Output the (x, y) coordinate of the center of the cell containing the given text.  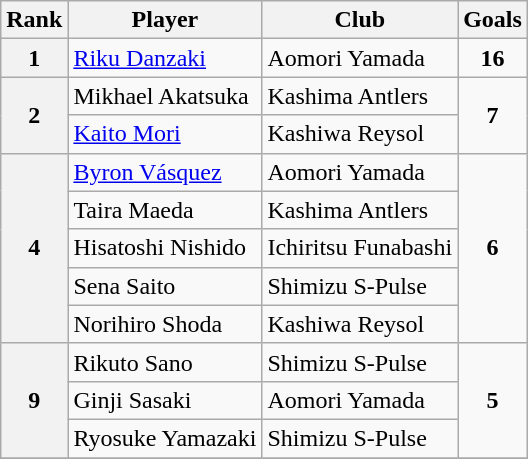
9 (34, 400)
6 (493, 248)
Taira Maeda (165, 210)
16 (493, 58)
4 (34, 248)
Byron Vásquez (165, 172)
Rank (34, 20)
5 (493, 400)
Player (165, 20)
Sena Saito (165, 286)
1 (34, 58)
Ginji Sasaki (165, 400)
Norihiro Shoda (165, 324)
Hisatoshi Nishido (165, 248)
Ryosuke Yamazaki (165, 438)
Ichiritsu Funabashi (360, 248)
7 (493, 115)
Goals (493, 20)
Mikhael Akatsuka (165, 96)
Club (360, 20)
Kaito Mori (165, 134)
2 (34, 115)
Rikuto Sano (165, 362)
Riku Danzaki (165, 58)
